Find where the given text appears and provide that cell's center as [x, y] coordinate. 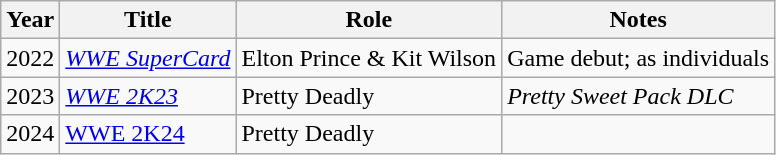
Title [148, 20]
Elton Prince & Kit Wilson [369, 58]
2023 [30, 96]
Notes [638, 20]
WWE SuperCard [148, 58]
Game debut; as individuals [638, 58]
2024 [30, 134]
Role [369, 20]
2022 [30, 58]
Pretty Sweet Pack DLC [638, 96]
WWE 2K23 [148, 96]
Year [30, 20]
WWE 2K24 [148, 134]
